Identify which cell holds the provided text, then report its (X, Y) central coordinate. 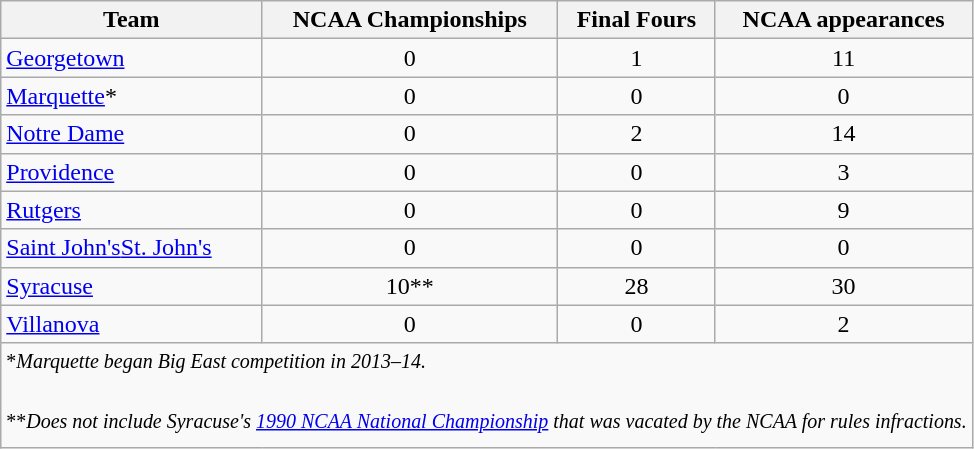
30 (844, 286)
Georgetown (132, 58)
Villanova (132, 324)
Saint John'sSt. John's (132, 248)
3 (844, 172)
Marquette* (132, 96)
10** (410, 286)
NCAA Championships (410, 20)
9 (844, 210)
Team (132, 20)
14 (844, 134)
Syracuse (132, 286)
Providence (132, 172)
1 (636, 58)
Notre Dame (132, 134)
11 (844, 58)
Final Fours (636, 20)
28 (636, 286)
NCAA appearances (844, 20)
Rutgers (132, 210)
